Provide the (X, Y) coordinate of the cell's center where the given text is located.  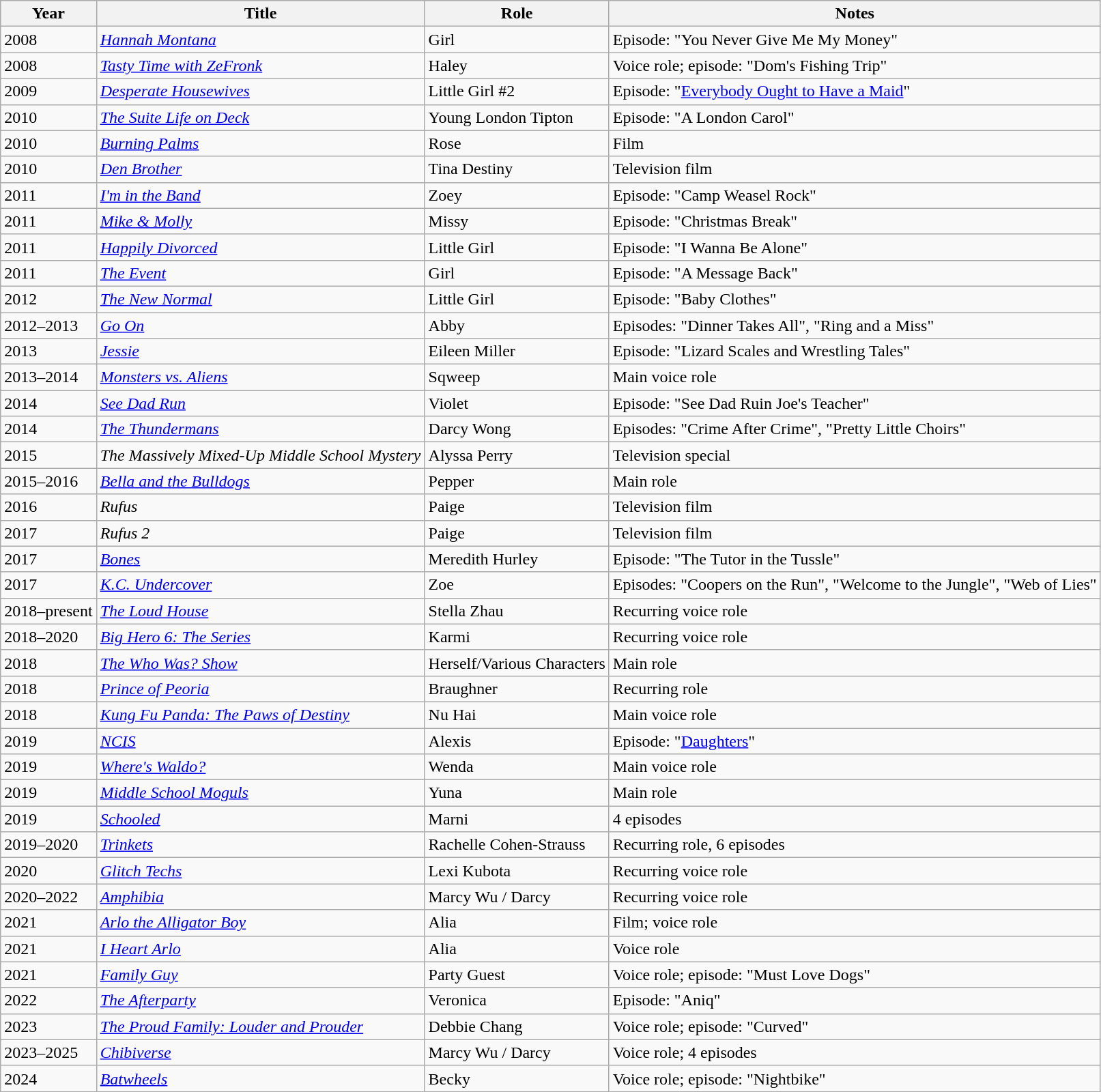
Voice role; episode: "Curved" (855, 1026)
Rose (517, 143)
Yuna (517, 793)
Alyssa Perry (517, 455)
Batwheels (261, 1078)
Debbie Chang (517, 1026)
Voice role; episode: "Nightbike" (855, 1078)
Rachelle Cohen-Strauss (517, 845)
The New Normal (261, 299)
2016 (48, 507)
Abby (517, 326)
Recurring role (855, 689)
The Event (261, 273)
Voice role (855, 949)
Voice role; 4 episodes (855, 1052)
Veronica (517, 1001)
2024 (48, 1078)
Glitch Techs (261, 871)
2018–present (48, 611)
Recurring role, 6 episodes (855, 845)
Hannah Montana (261, 40)
Burning Palms (261, 143)
Tina Destiny (517, 169)
The Thundermans (261, 429)
Episodes: "Crime After Crime", "Pretty Little Choirs" (855, 429)
NCIS (261, 741)
Mike & Molly (261, 221)
Wenda (517, 767)
Sqweep (517, 377)
Lexi Kubota (517, 871)
Becky (517, 1078)
Meredith Hurley (517, 559)
Party Guest (517, 975)
2023 (48, 1026)
2012–2013 (48, 326)
Where's Waldo? (261, 767)
2023–2025 (48, 1052)
Episode: "Baby Clothes" (855, 299)
Happily Divorced (261, 247)
Jessie (261, 351)
The Suite Life on Deck (261, 117)
The Proud Family: Louder and Prouder (261, 1026)
Episode: "A London Carol" (855, 117)
Title (261, 14)
Young London Tipton (517, 117)
Chibiverse (261, 1052)
2012 (48, 299)
Little Girl #2 (517, 91)
Bones (261, 559)
2009 (48, 91)
K.C. Undercover (261, 585)
The Massively Mixed-Up Middle School Mystery (261, 455)
Rufus 2 (261, 533)
Amphibia (261, 897)
2022 (48, 1001)
Episode: "A Message Back" (855, 273)
Episode: "Aniq" (855, 1001)
Episode: "Christmas Break" (855, 221)
See Dad Run (261, 403)
Voice role; episode: "Dom's Fishing Trip" (855, 66)
Film; voice role (855, 923)
2020 (48, 871)
Zoey (517, 195)
Braughner (517, 689)
Prince of Peoria (261, 689)
Marni (517, 819)
Role (517, 14)
2018–2020 (48, 637)
Darcy Wong (517, 429)
The Afterparty (261, 1001)
Go On (261, 326)
Den Brother (261, 169)
Television special (855, 455)
Voice role; episode: "Must Love Dogs" (855, 975)
Episode: "See Dad Ruin Joe's Teacher" (855, 403)
Episode: "You Never Give Me My Money" (855, 40)
Haley (517, 66)
4 episodes (855, 819)
Trinkets (261, 845)
Film (855, 143)
Family Guy (261, 975)
2013 (48, 351)
Middle School Moguls (261, 793)
Episode: "I Wanna Be Alone" (855, 247)
Episode: "Lizard Scales and Wrestling Tales" (855, 351)
Missy (517, 221)
Episodes: "Coopers on the Run", "Welcome to the Jungle", "Web of Lies" (855, 585)
Zoe (517, 585)
The Loud House (261, 611)
Episode: "Camp Weasel Rock" (855, 195)
2013–2014 (48, 377)
The Who Was? Show (261, 663)
Episode: "Daughters" (855, 741)
Monsters vs. Aliens (261, 377)
Rufus (261, 507)
Desperate Housewives (261, 91)
Tasty Time with ZeFronk (261, 66)
2015–2016 (48, 481)
I Heart Arlo (261, 949)
Kung Fu Panda: The Paws of Destiny (261, 715)
Schooled (261, 819)
Bella and the Bulldogs (261, 481)
Stella Zhau (517, 611)
Herself/Various Characters (517, 663)
2019–2020 (48, 845)
Nu Hai (517, 715)
Episode: "The Tutor in the Tussle" (855, 559)
2020–2022 (48, 897)
Notes (855, 14)
Episode: "Everybody Ought to Have a Maid" (855, 91)
Year (48, 14)
Episodes: "Dinner Takes All", "Ring and a Miss" (855, 326)
Big Hero 6: The Series (261, 637)
Eileen Miller (517, 351)
Violet (517, 403)
Karmi (517, 637)
Pepper (517, 481)
Arlo the Alligator Boy (261, 923)
2015 (48, 455)
I'm in the Band (261, 195)
Alexis (517, 741)
